For the text-containing cell, return its midpoint in [x, y] coordinate format. 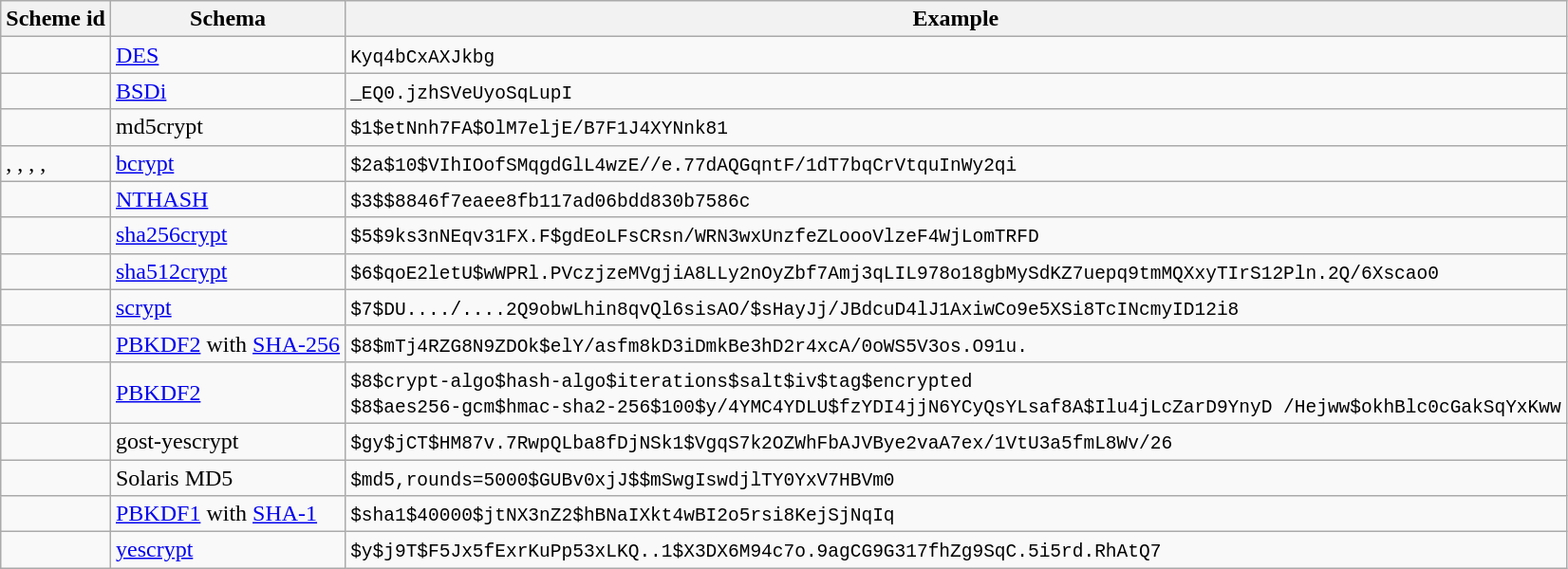
sha512crypt [228, 271]
Example [957, 19]
scrypt [228, 307]
$8$mTj4RZG8N9ZDOk$elY/asfm8kD3iDmkBe3hD2r4xcA/0oWS5V3os.O91u. [957, 343]
md5crypt [228, 127]
$y$j9T$F5Jx5fExrKuPp53xLKQ..1$X3DX6M94c7o.9agCG9G317fhZg9SqC.5i5rd.RhAtQ7 [957, 550]
$md5,rounds=5000$GUBv0xjJ$$mSwgIswdjlTY0YxV7HBVm0 [957, 477]
Kyq4bCxAXJkbg [957, 55]
$6$qoE2letU$wWPRl.PVczjzeMVgjiA8LLy2nOyZbf7Amj3qLIL978o18gbMySdKZ7uepq9tmMQXxyTIrS12Pln.2Q/6Xscao0 [957, 271]
PBKDF2 with SHA-256 [228, 343]
Scheme id [56, 19]
$3$$8846f7eaee8fb117ad06bdd830b7586c [957, 199]
PBKDF2 [228, 393]
$2a$10$VIhIOofSMqgdGlL4wzE//e.77dAQGqntF/1dT7bqCrVtquInWy2qi [957, 163]
DES [228, 55]
PBKDF1 with SHA-1 [228, 514]
gost-yescrypt [228, 441]
bcrypt [228, 163]
BSDi [228, 91]
_EQ0.jzhSVeUyoSqLupI [957, 91]
$sha1$40000$jtNX3nZ2$hBNaIXkt4wBI2o5rsi8KejSjNqIq [957, 514]
Schema [228, 19]
$5$9ks3nNEqv31FX.F$gdEoLFsCRsn/WRN3wxUnzfeZLoooVlzeF4WjLomTRFD [957, 235]
yescrypt [228, 550]
$1$etNnh7FA$OlM7eljE/B7F1J4XYNnk81 [957, 127]
, , , , [56, 163]
Solaris MD5 [228, 477]
$gy$jCT$HM87v.7RwpQLba8fDjNSk1$VgqS7k2OZWhFbAJVBye2vaA7ex/1VtU3a5fmL8Wv/26 [957, 441]
sha256crypt [228, 235]
$7$DU..../....2Q9obwLhin8qvQl6sisAO/$sHayJj/JBdcuD4lJ1AxiwCo9e5XSi8TcINcmyID12i8 [957, 307]
NTHASH [228, 199]
